Extract the (x, y) coordinate from the center of the cell holding the provided text.  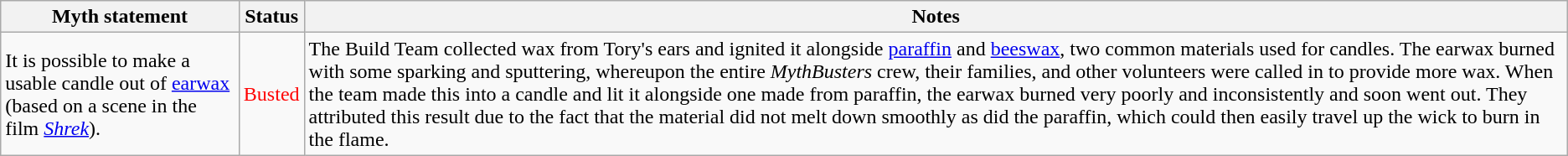
Busted (271, 94)
Status (271, 17)
It is possible to make a usable candle out of earwax (based on a scene in the film Shrek). (121, 94)
Notes (936, 17)
Myth statement (121, 17)
